Return the (x, y) coordinate for the center point of the cell that contains the specified text.  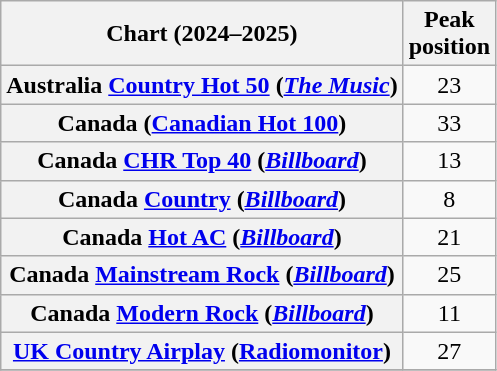
21 (449, 237)
Canada Modern Rock (Billboard) (202, 313)
13 (449, 161)
Canada Hot AC (Billboard) (202, 237)
11 (449, 313)
Canada Mainstream Rock (Billboard) (202, 275)
UK Country Airplay (Radiomonitor) (202, 351)
27 (449, 351)
33 (449, 123)
Chart (2024–2025) (202, 34)
Canada Country (Billboard) (202, 199)
Peakposition (449, 34)
Australia Country Hot 50 (The Music) (202, 85)
25 (449, 275)
8 (449, 199)
Canada (Canadian Hot 100) (202, 123)
23 (449, 85)
Canada CHR Top 40 (Billboard) (202, 161)
